Identify which cell holds the provided text, then report its (x, y) central coordinate. 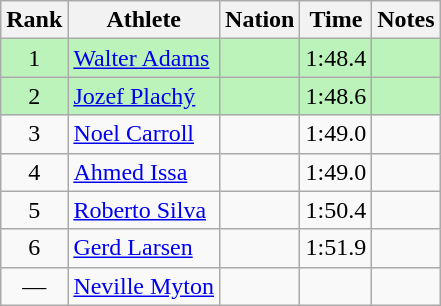
1:51.9 (336, 248)
Time (336, 20)
Neville Myton (144, 286)
3 (34, 134)
Noel Carroll (144, 134)
Roberto Silva (144, 210)
Nation (260, 20)
1 (34, 58)
Ahmed Issa (144, 172)
1:48.6 (336, 96)
— (34, 286)
Athlete (144, 20)
2 (34, 96)
Rank (34, 20)
6 (34, 248)
Walter Adams (144, 58)
Jozef Plachý (144, 96)
Gerd Larsen (144, 248)
1:50.4 (336, 210)
Notes (406, 20)
1:48.4 (336, 58)
5 (34, 210)
4 (34, 172)
